Capture the cell that displays the provided text and extract its (x, y) central coordinate. 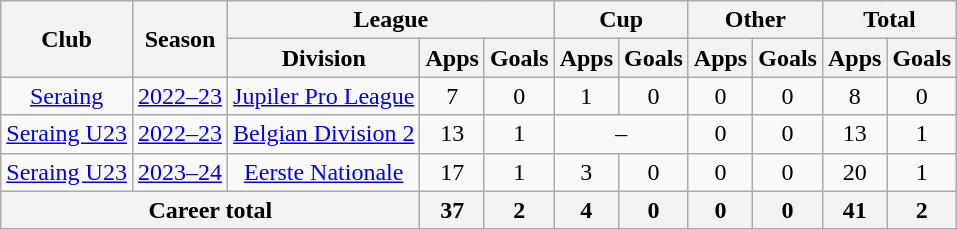
7 (452, 96)
– (621, 134)
Cup (621, 20)
17 (452, 172)
4 (586, 210)
8 (854, 96)
41 (854, 210)
37 (452, 210)
2023–24 (180, 172)
Total (889, 20)
Belgian Division 2 (324, 134)
Eerste Nationale (324, 172)
League (392, 20)
3 (586, 172)
20 (854, 172)
Career total (210, 210)
Seraing (67, 96)
Club (67, 39)
Other (755, 20)
Season (180, 39)
Jupiler Pro League (324, 96)
Division (324, 58)
